Identify which cell holds the provided text, then report its [x, y] central coordinate. 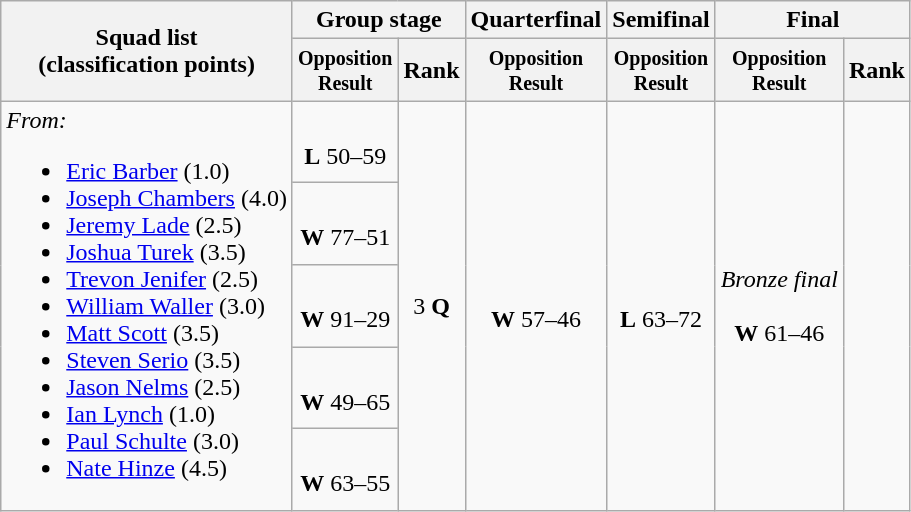
W 77–51 [345, 224]
Semifinal [661, 20]
L 63–72 [661, 306]
W 91–29 [345, 306]
L 50–59 [345, 142]
Final [812, 20]
W 63–55 [345, 470]
Squad list(classification points) [147, 51]
3 Q [432, 306]
W 49–65 [345, 388]
Group stage [378, 20]
Quarterfinal [536, 20]
Bronze finalW 61–46 [779, 306]
W 57–46 [536, 306]
